Pinpoint the cell where the given text exists, returning its [X, Y] midpoint coordinate. 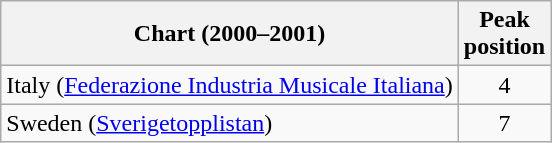
Italy (Federazione Industria Musicale Italiana) [230, 85]
Sweden (Sverigetopplistan) [230, 123]
4 [504, 85]
Peakposition [504, 34]
7 [504, 123]
Chart (2000–2001) [230, 34]
